Extract the [x, y] coordinate from the center of the cell holding the provided text.  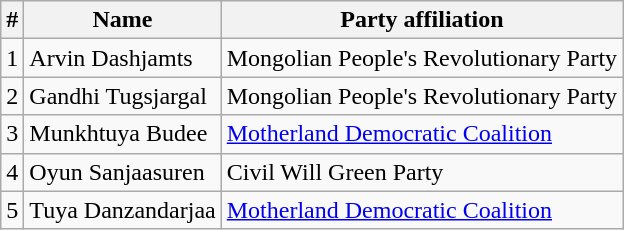
3 [12, 134]
4 [12, 172]
Gandhi Tugsjargal [122, 96]
Tuya Danzandarjaa [122, 210]
Munkhtuya Budee [122, 134]
1 [12, 58]
Name [122, 20]
Civil Will Green Party [422, 172]
Party affiliation [422, 20]
2 [12, 96]
Oyun Sanjaasuren [122, 172]
Arvin Dashjamts [122, 58]
# [12, 20]
5 [12, 210]
